Return (X, Y) of the center of cell containing provided text 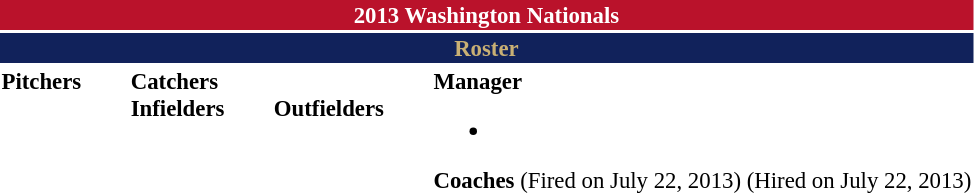
2013 Washington Nationals (486, 15)
Roster (486, 48)
